Output the (X, Y) coordinate of the center of the cell containing the given text.  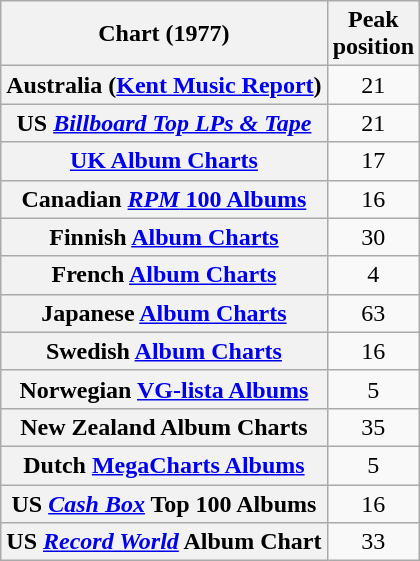
Canadian RPM 100 Albums (164, 199)
35 (373, 427)
63 (373, 313)
Swedish Album Charts (164, 351)
4 (373, 275)
US Cash Box Top 100 Albums (164, 503)
Norwegian VG-lista Albums (164, 389)
Chart (1977) (164, 34)
17 (373, 161)
US Record World Album Chart (164, 542)
US Billboard Top LPs & Tape (164, 123)
33 (373, 542)
Dutch MegaCharts Albums (164, 465)
French Album Charts (164, 275)
UK Album Charts (164, 161)
30 (373, 237)
Australia (Kent Music Report) (164, 85)
Finnish Album Charts (164, 237)
Japanese Album Charts (164, 313)
Peakposition (373, 34)
New Zealand Album Charts (164, 427)
